Determine the [x, y] coordinate at the center of the cell enclosing the given text.  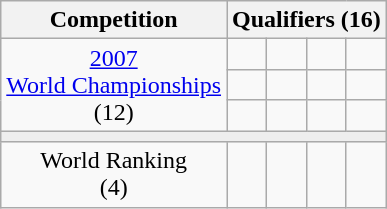
Qualifiers (16) [307, 20]
World Ranking (4) [114, 174]
2007 World Championships (12) [114, 85]
Competition [114, 20]
